For the text-containing cell, return its midpoint in [X, Y] coordinate format. 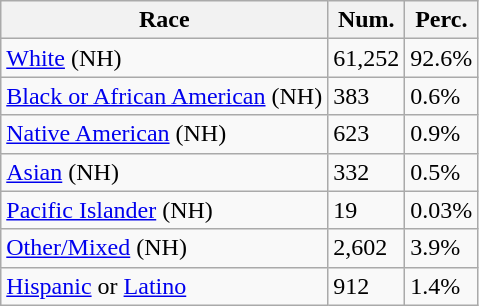
912 [366, 286]
0.6% [442, 96]
Race [164, 20]
383 [366, 96]
2,602 [366, 248]
Black or African American (NH) [164, 96]
Num. [366, 20]
White (NH) [164, 58]
Native American (NH) [164, 134]
332 [366, 172]
0.9% [442, 134]
Pacific Islander (NH) [164, 210]
3.9% [442, 248]
Perc. [442, 20]
623 [366, 134]
Hispanic or Latino [164, 286]
61,252 [366, 58]
Asian (NH) [164, 172]
0.5% [442, 172]
92.6% [442, 58]
0.03% [442, 210]
Other/Mixed (NH) [164, 248]
1.4% [442, 286]
19 [366, 210]
